For the text-containing cell, return its midpoint in (x, y) coordinate format. 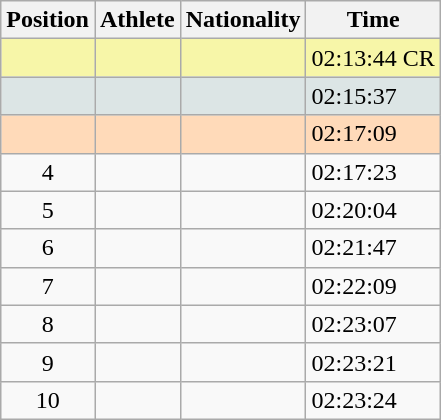
9 (48, 362)
8 (48, 324)
02:23:21 (373, 362)
10 (48, 400)
02:20:04 (373, 210)
Time (373, 20)
5 (48, 210)
02:21:47 (373, 248)
02:13:44 CR (373, 58)
Position (48, 20)
02:15:37 (373, 96)
Nationality (243, 20)
4 (48, 172)
02:17:09 (373, 134)
02:23:07 (373, 324)
6 (48, 248)
02:22:09 (373, 286)
02:23:24 (373, 400)
Athlete (137, 20)
02:17:23 (373, 172)
7 (48, 286)
